Search for the cell housing the specified text and yield its [X, Y] center coordinate. 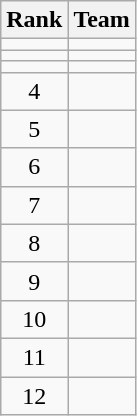
10 [34, 319]
8 [34, 243]
Rank [34, 20]
Team [102, 20]
11 [34, 357]
6 [34, 167]
4 [34, 91]
7 [34, 205]
12 [34, 395]
9 [34, 281]
5 [34, 129]
